Provide the [x, y] coordinate of the cell's center where the given text is located.  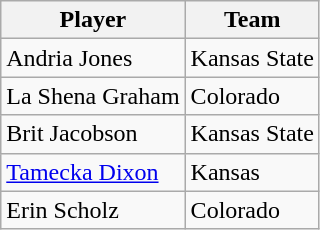
Andria Jones [93, 58]
Kansas [252, 172]
Team [252, 20]
La Shena Graham [93, 96]
Brit Jacobson [93, 134]
Erin Scholz [93, 210]
Tamecka Dixon [93, 172]
Player [93, 20]
